Find where the given text appears and provide that cell's center as (X, Y) coordinate. 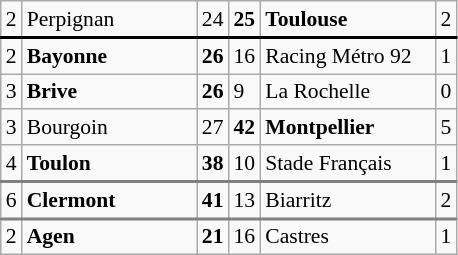
4 (12, 163)
0 (446, 92)
24 (213, 19)
21 (213, 237)
5 (446, 128)
42 (245, 128)
Montpellier (348, 128)
25 (245, 19)
10 (245, 163)
Toulouse (348, 19)
6 (12, 200)
Clermont (110, 200)
41 (213, 200)
13 (245, 200)
Perpignan (110, 19)
Castres (348, 237)
27 (213, 128)
38 (213, 163)
Toulon (110, 163)
Stade Français (348, 163)
Brive (110, 92)
Biarritz (348, 200)
Agen (110, 237)
Bayonne (110, 56)
La Rochelle (348, 92)
Bourgoin (110, 128)
9 (245, 92)
Racing Métro 92 (348, 56)
